For the text-containing cell, return its midpoint in [X, Y] coordinate format. 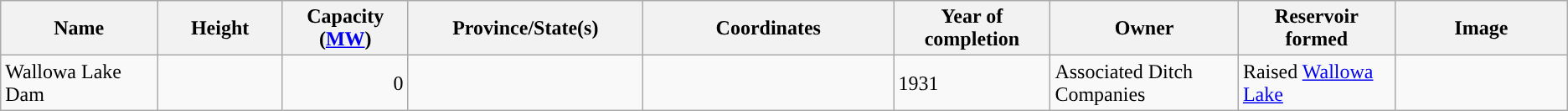
Name [79, 29]
Wallowa Lake Dam [79, 82]
Raised Wallowa Lake [1317, 82]
Owner [1144, 29]
Image [1481, 29]
Capacity (MW) [345, 29]
Reservoir formed [1317, 29]
Coordinates [769, 29]
Province/State(s) [526, 29]
Height [220, 29]
1931 [972, 82]
0 [345, 82]
Year of completion [972, 29]
Associated Ditch Companies [1144, 82]
